Locate the cell with the specified text and output its [X, Y] center coordinate. 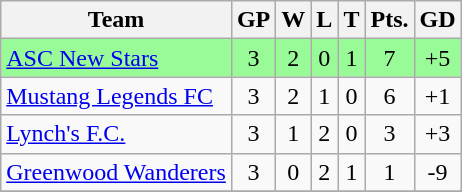
+5 [438, 58]
GP [253, 20]
ASC New Stars [116, 58]
L [324, 20]
W [294, 20]
7 [390, 58]
GD [438, 20]
T [352, 20]
-9 [438, 172]
6 [390, 96]
Pts. [390, 20]
Team [116, 20]
Greenwood Wanderers [116, 172]
+1 [438, 96]
Lynch's F.C. [116, 134]
Mustang Legends FC [116, 96]
+3 [438, 134]
